Determine the [x, y] coordinate at the center of the cell enclosing the given text.  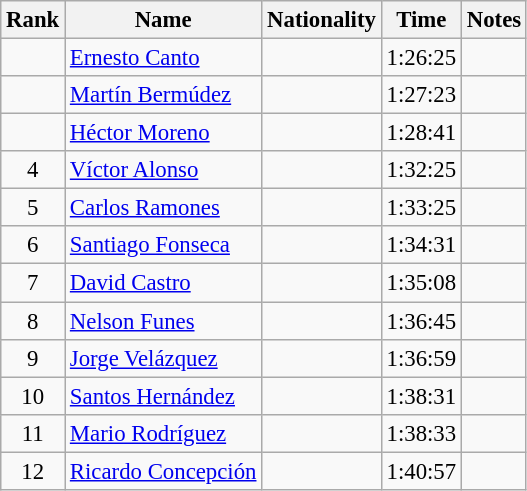
Name [164, 20]
9 [33, 358]
Mario Rodríguez [164, 433]
8 [33, 321]
David Castro [164, 283]
Time [421, 20]
Jorge Velázquez [164, 358]
Notes [494, 20]
10 [33, 396]
Rank [33, 20]
7 [33, 283]
11 [33, 433]
1:38:31 [421, 396]
5 [33, 208]
6 [33, 245]
Nelson Funes [164, 321]
1:35:08 [421, 283]
1:26:25 [421, 58]
1:38:33 [421, 433]
Santos Hernández [164, 396]
1:27:23 [421, 95]
Santiago Fonseca [164, 245]
1:32:25 [421, 170]
1:36:59 [421, 358]
1:28:41 [421, 133]
Carlos Ramones [164, 208]
Ricardo Concepción [164, 471]
1:34:31 [421, 245]
Martín Bermúdez [164, 95]
12 [33, 471]
Víctor Alonso [164, 170]
Ernesto Canto [164, 58]
1:36:45 [421, 321]
Nationality [322, 20]
1:33:25 [421, 208]
Héctor Moreno [164, 133]
1:40:57 [421, 471]
4 [33, 170]
